From the cell containing the given text, extract its center point as [X, Y] coordinate. 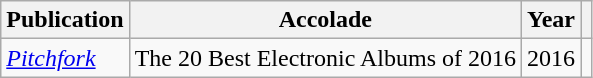
The 20 Best Electronic Albums of 2016 [325, 58]
Accolade [325, 20]
Year [552, 20]
Pitchfork [65, 58]
Publication [65, 20]
2016 [552, 58]
